Determine the [x, y] coordinate at the center of the cell enclosing the given text.  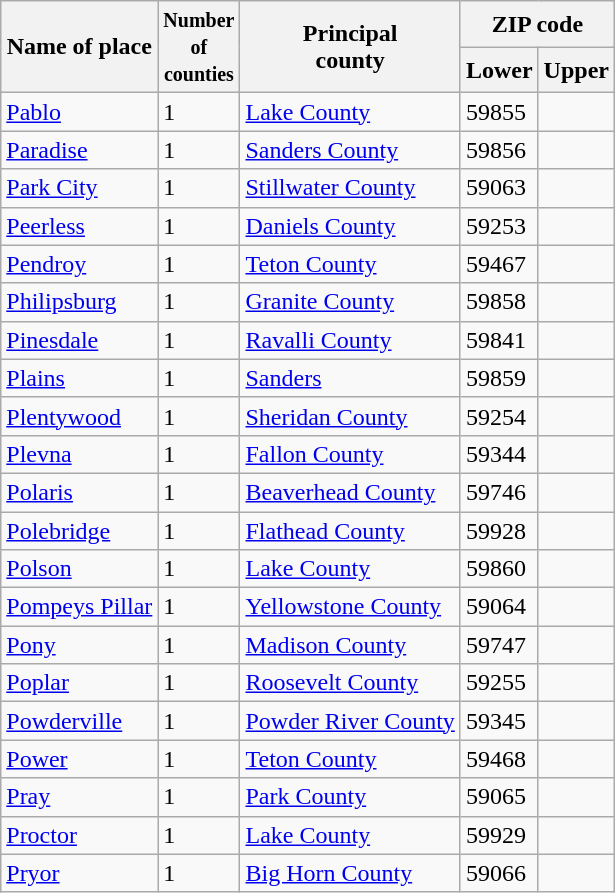
59928 [499, 531]
59253 [499, 226]
Paradise [80, 150]
Beaverhead County [350, 492]
Ravalli County [350, 340]
Plains [80, 378]
Madison County [350, 645]
Pompeys Pillar [80, 607]
Lower [499, 70]
59859 [499, 378]
Pendroy [80, 264]
Upper [576, 70]
59255 [499, 683]
Pray [80, 797]
Power [80, 759]
Roosevelt County [350, 683]
ZIP code [537, 24]
Principal county [350, 47]
Philipsburg [80, 302]
59066 [499, 873]
Fallon County [350, 454]
Sanders County [350, 150]
59345 [499, 721]
59747 [499, 645]
59929 [499, 835]
Daniels County [350, 226]
59855 [499, 112]
Big Horn County [350, 873]
Flathead County [350, 531]
Powderville [80, 721]
Number ofcounties [199, 47]
59858 [499, 302]
Park City [80, 188]
Pablo [80, 112]
59254 [499, 416]
59064 [499, 607]
59065 [499, 797]
Name of place [80, 47]
Pinesdale [80, 340]
Plentywood [80, 416]
Granite County [350, 302]
Sanders [350, 378]
Plevna [80, 454]
Yellowstone County [350, 607]
Pryor [80, 873]
59344 [499, 454]
Polebridge [80, 531]
Polaris [80, 492]
Sheridan County [350, 416]
59467 [499, 264]
Powder River County [350, 721]
Pony [80, 645]
Peerless [80, 226]
Poplar [80, 683]
Polson [80, 569]
59468 [499, 759]
59841 [499, 340]
59063 [499, 188]
Stillwater County [350, 188]
59860 [499, 569]
Park County [350, 797]
Proctor [80, 835]
59746 [499, 492]
59856 [499, 150]
